For the text-containing cell, return its midpoint in (x, y) coordinate format. 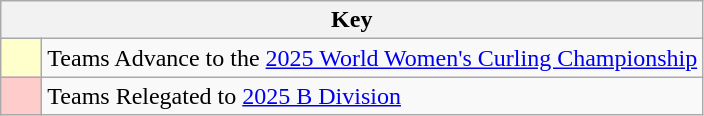
Teams Relegated to 2025 B Division (372, 96)
Key (352, 20)
Teams Advance to the 2025 World Women's Curling Championship (372, 58)
